Determine the [x, y] coordinate at the center of the cell enclosing the given text.  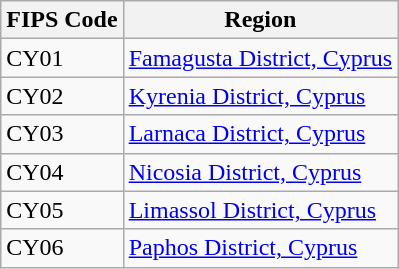
Kyrenia District, Cyprus [260, 96]
CY01 [62, 58]
Larnaca District, Cyprus [260, 134]
CY05 [62, 210]
FIPS Code [62, 20]
Paphos District, Cyprus [260, 248]
CY02 [62, 96]
Nicosia District, Cyprus [260, 172]
CY03 [62, 134]
Region [260, 20]
CY06 [62, 248]
Limassol District, Cyprus [260, 210]
CY04 [62, 172]
Famagusta District, Cyprus [260, 58]
